Output the (X, Y) coordinate of the center of the cell containing the given text.  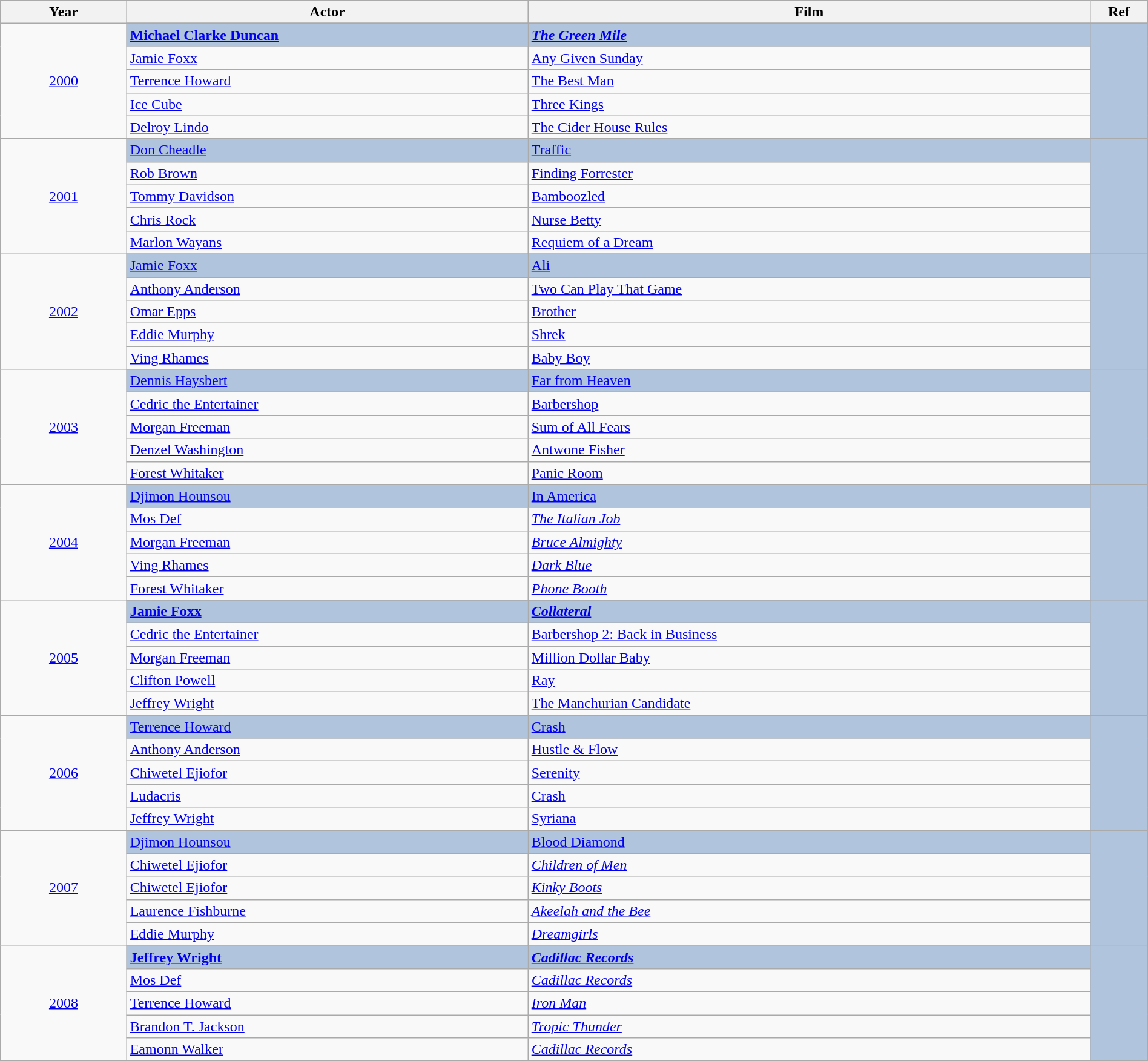
Akeelah and the Bee (809, 911)
Brandon T. Jackson (327, 1026)
Far from Heaven (809, 381)
Ludacris (327, 796)
Eamonn Walker (327, 1049)
Dark Blue (809, 565)
Omar Epps (327, 312)
Bamboozled (809, 196)
2008 (64, 1003)
Ref (1119, 12)
Brother (809, 312)
Nurse Betty (809, 219)
Syriana (809, 819)
Chris Rock (327, 219)
Million Dollar Baby (809, 657)
Blood Diamond (809, 842)
Michael Clarke Duncan (327, 35)
Requiem of a Dream (809, 242)
The Cider House Rules (809, 127)
Any Given Sunday (809, 58)
Marlon Wayans (327, 242)
Ice Cube (327, 104)
The Green Mile (809, 35)
Year (64, 12)
The Manchurian Candidate (809, 704)
Panic Room (809, 473)
In America (809, 496)
2005 (64, 657)
Film (809, 12)
Phone Booth (809, 588)
Delroy Lindo (327, 127)
Shrek (809, 335)
Three Kings (809, 104)
Iron Man (809, 1003)
Ray (809, 681)
Barbershop 2: Back in Business (809, 634)
Kinky Boots (809, 888)
Denzel Washington (327, 450)
Laurence Fishburne (327, 911)
Dreamgirls (809, 934)
2002 (64, 311)
Antwone Fisher (809, 450)
Actor (327, 12)
Hustle & Flow (809, 750)
2001 (64, 196)
Rob Brown (327, 173)
Baby Boy (809, 358)
Bruce Almighty (809, 542)
2006 (64, 773)
The Italian Job (809, 519)
Tropic Thunder (809, 1026)
Finding Forrester (809, 173)
Don Cheadle (327, 150)
2004 (64, 542)
2003 (64, 427)
Tommy Davidson (327, 196)
Sum of All Fears (809, 427)
Ali (809, 265)
2000 (64, 81)
Traffic (809, 150)
Barbershop (809, 404)
2007 (64, 888)
Collateral (809, 611)
Children of Men (809, 865)
Two Can Play That Game (809, 289)
The Best Man (809, 81)
Dennis Haysbert (327, 381)
Clifton Powell (327, 681)
Serenity (809, 773)
